Detect which cell encompasses the target text, then output its (X, Y) center coordinate. 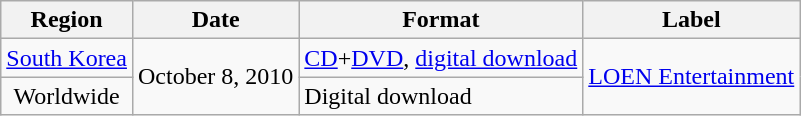
Region (67, 20)
CD+DVD, digital download (441, 58)
Worldwide (67, 96)
Date (215, 20)
South Korea (67, 58)
Digital download (441, 96)
LOEN Entertainment (692, 77)
October 8, 2010 (215, 77)
Format (441, 20)
Label (692, 20)
